From the cell containing the given text, extract its center point as (X, Y) coordinate. 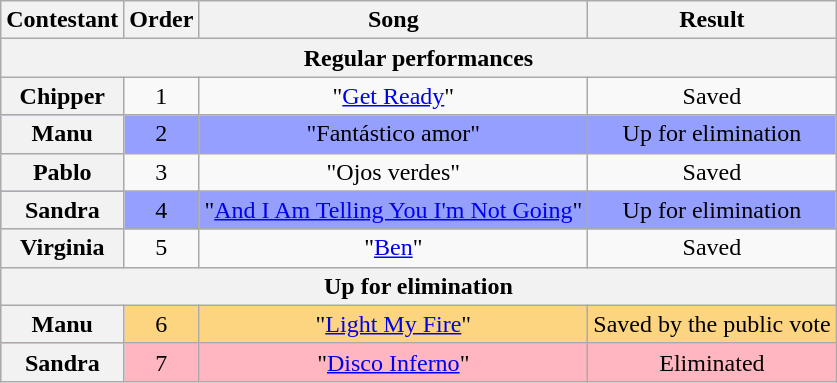
"Ojos verdes" (394, 172)
Song (394, 20)
6 (162, 324)
"Disco Inferno" (394, 362)
"And I Am Telling You I'm Not Going" (394, 210)
Virginia (62, 248)
Chipper (62, 96)
"Fantástico amor" (394, 134)
2 (162, 134)
7 (162, 362)
4 (162, 210)
"Light My Fire" (394, 324)
Result (712, 20)
Pablo (62, 172)
1 (162, 96)
3 (162, 172)
Contestant (62, 20)
Order (162, 20)
"Ben" (394, 248)
"Get Ready" (394, 96)
5 (162, 248)
Saved by the public vote (712, 324)
Eliminated (712, 362)
Regular performances (418, 58)
